Search for the cell housing the specified text and yield its (X, Y) center coordinate. 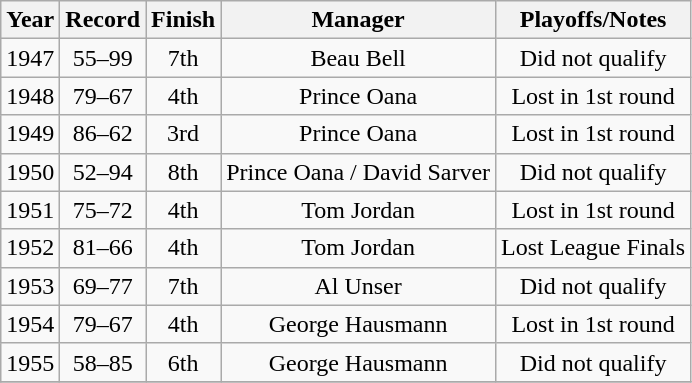
69–77 (103, 286)
6th (184, 362)
Manager (358, 20)
1955 (30, 362)
1951 (30, 210)
Beau Bell (358, 58)
55–99 (103, 58)
Year (30, 20)
8th (184, 172)
1947 (30, 58)
3rd (184, 134)
75–72 (103, 210)
Record (103, 20)
1954 (30, 324)
Prince Oana / David Sarver (358, 172)
58–85 (103, 362)
1952 (30, 248)
1948 (30, 96)
86–62 (103, 134)
Finish (184, 20)
Al Unser (358, 286)
Playoffs/Notes (594, 20)
1950 (30, 172)
Lost League Finals (594, 248)
1949 (30, 134)
81–66 (103, 248)
52–94 (103, 172)
1953 (30, 286)
